Pinpoint the cell where the given text exists, returning its [x, y] midpoint coordinate. 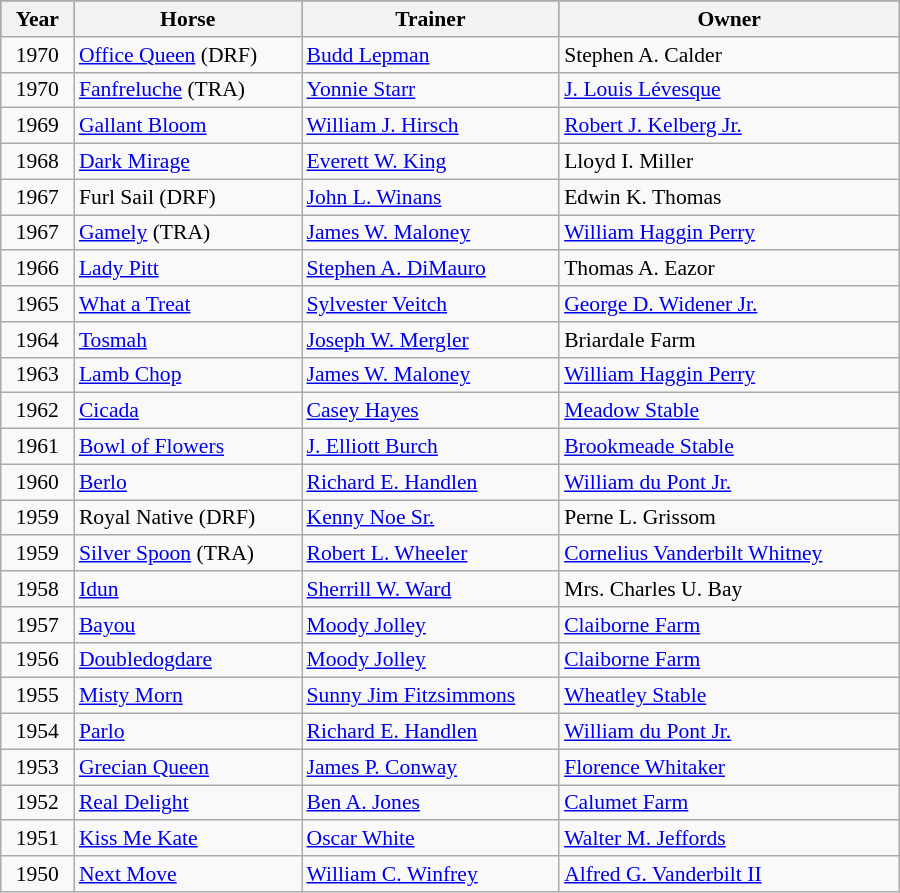
Ben A. Jones [431, 803]
Stephen A. Calder [729, 55]
1953 [38, 767]
Year [38, 19]
Tosmah [188, 340]
Lamb Chop [188, 375]
Idun [188, 589]
1955 [38, 696]
Lloyd I. Miller [729, 162]
1962 [38, 411]
Brookmeade Stable [729, 447]
Real Delight [188, 803]
Walter M. Jeffords [729, 839]
1966 [38, 269]
Sylvester Veitch [431, 304]
J. Louis Lévesque [729, 90]
Stephen A. DiMauro [431, 269]
Yonnie Starr [431, 90]
Thomas A. Eazor [729, 269]
Cornelius Vanderbilt Whitney [729, 554]
Cicada [188, 411]
William C. Winfrey [431, 874]
1952 [38, 803]
Fanfreluche (TRA) [188, 90]
Calumet Farm [729, 803]
Kenny Noe Sr. [431, 518]
1968 [38, 162]
Next Move [188, 874]
John L. Winans [431, 197]
Horse [188, 19]
1950 [38, 874]
Bayou [188, 625]
Misty Morn [188, 696]
Dark Mirage [188, 162]
1964 [38, 340]
Mrs. Charles U. Bay [729, 589]
Joseph W. Mergler [431, 340]
Casey Hayes [431, 411]
J. Elliott Burch [431, 447]
Robert L. Wheeler [431, 554]
1958 [38, 589]
Kiss Me Kate [188, 839]
Everett W. King [431, 162]
Budd Lepman [431, 55]
Alfred G. Vanderbilt II [729, 874]
Sherrill W. Ward [431, 589]
Berlo [188, 482]
1956 [38, 660]
What a Treat [188, 304]
George D. Widener Jr. [729, 304]
Gamely (TRA) [188, 233]
1957 [38, 625]
1954 [38, 732]
Perne L. Grissom [729, 518]
Briardale Farm [729, 340]
Lady Pitt [188, 269]
Gallant Bloom [188, 126]
Royal Native (DRF) [188, 518]
Silver Spoon (TRA) [188, 554]
Furl Sail (DRF) [188, 197]
Wheatley Stable [729, 696]
Meadow Stable [729, 411]
Edwin K. Thomas [729, 197]
Owner [729, 19]
Sunny Jim Fitzsimmons [431, 696]
William J. Hirsch [431, 126]
1951 [38, 839]
1963 [38, 375]
1961 [38, 447]
Office Queen (DRF) [188, 55]
Parlo [188, 732]
1960 [38, 482]
James P. Conway [431, 767]
Bowl of Flowers [188, 447]
Robert J. Kelberg Jr. [729, 126]
Florence Whitaker [729, 767]
Trainer [431, 19]
Grecian Queen [188, 767]
Oscar White [431, 839]
1969 [38, 126]
Doubledogdare [188, 660]
1965 [38, 304]
